Output the (x, y) coordinate of the center of the cell containing the given text.  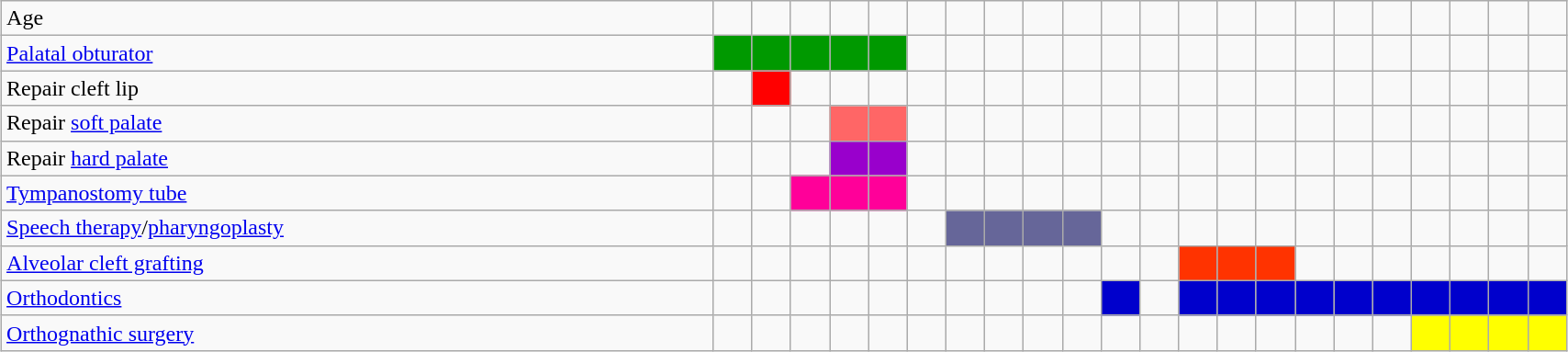
Palatal obturator (358, 53)
Age (358, 18)
Tympanostomy tube (358, 193)
Speech therapy/pharyngoplasty (358, 228)
Repair soft palate (358, 123)
Repair cleft lip (358, 88)
Orthognathic surgery (358, 333)
Alveolar cleft grafting (358, 263)
Orthodontics (358, 298)
Repair hard palate (358, 158)
